Locate the cell with the specified text and output its [X, Y] center coordinate. 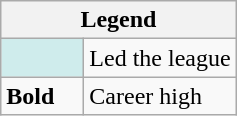
Bold [42, 96]
Career high [160, 96]
Led the league [160, 58]
Legend [118, 20]
